Return (X, Y) of the center of cell containing provided text 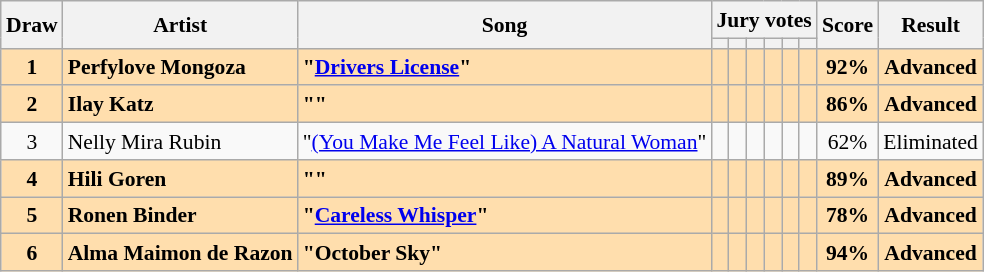
Alma Maimon de Razon (180, 252)
5 (32, 216)
Result (930, 24)
Ilay Katz (180, 104)
Artist (180, 24)
4 (32, 178)
"October Sky" (505, 252)
Nelly Mira Rubin (180, 142)
Ronen Binder (180, 216)
Hili Goren (180, 178)
3 (32, 142)
62% (848, 142)
6 (32, 252)
86% (848, 104)
Jury votes (764, 20)
Score (848, 24)
Eliminated (930, 142)
1 (32, 66)
"(You Make Me Feel Like) A Natural Woman" (505, 142)
Perfylove Mongoza (180, 66)
"Drivers License" (505, 66)
Song (505, 24)
89% (848, 178)
2 (32, 104)
78% (848, 216)
92% (848, 66)
Draw (32, 24)
"Careless Whisper" (505, 216)
94% (848, 252)
